Provide the [x, y] coordinate of the cell's center where the given text is located.  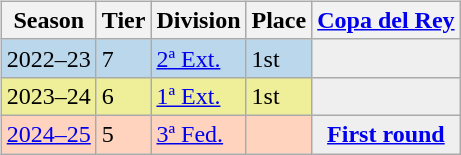
Division [198, 20]
1ª Ext. [198, 96]
5 [124, 134]
Season [48, 20]
6 [124, 96]
3ª Fed. [198, 134]
2ª Ext. [198, 58]
Place [279, 20]
7 [124, 58]
2023–24 [48, 96]
First round [386, 134]
2022–23 [48, 58]
2024–25 [48, 134]
Copa del Rey [386, 20]
Tier [124, 20]
